Provide the [x, y] coordinate of the cell's center where the given text is located.  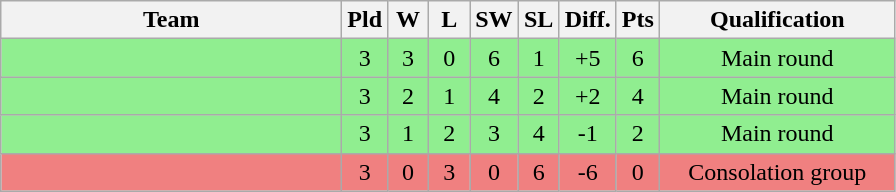
-1 [588, 134]
Qualification [777, 20]
-6 [588, 172]
+5 [588, 58]
Pts [638, 20]
Team [172, 20]
L [450, 20]
+2 [588, 96]
Pld [365, 20]
SL [538, 20]
Diff. [588, 20]
SW [494, 20]
Consolation group [777, 172]
W [408, 20]
